Search for the cell housing the specified text and yield its (x, y) center coordinate. 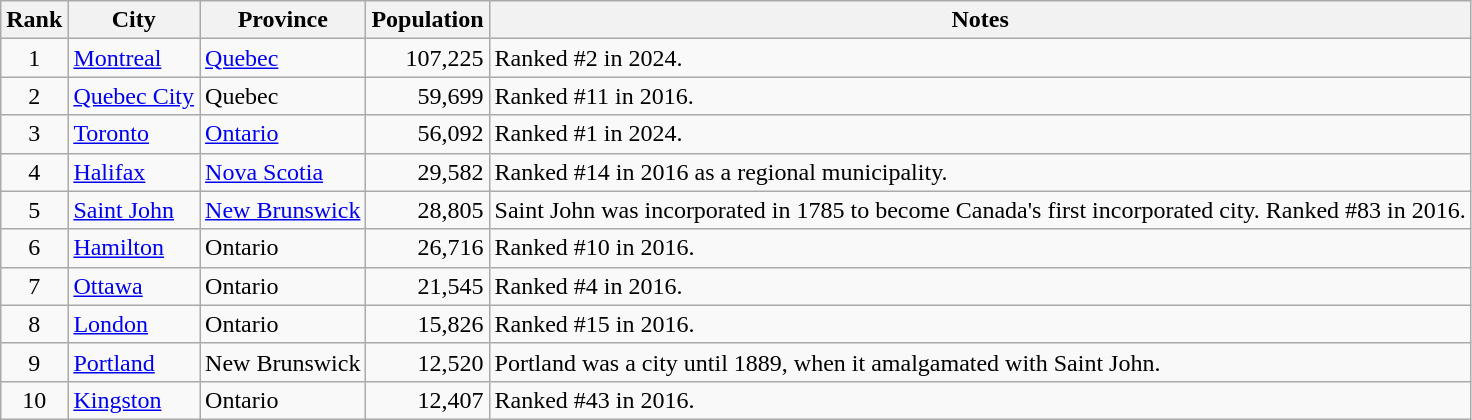
12,520 (428, 362)
Kingston (134, 400)
1 (34, 58)
Portland was a city until 1889, when it amalgamated with Saint John. (980, 362)
2 (34, 96)
London (134, 324)
Notes (980, 20)
6 (34, 248)
26,716 (428, 248)
107,225 (428, 58)
Hamilton (134, 248)
Population (428, 20)
5 (34, 210)
Montreal (134, 58)
Saint John (134, 210)
Portland (134, 362)
Ranked #2 in 2024. (980, 58)
City (134, 20)
Rank (34, 20)
56,092 (428, 134)
7 (34, 286)
3 (34, 134)
59,699 (428, 96)
Ranked #11 in 2016. (980, 96)
10 (34, 400)
28,805 (428, 210)
Province (283, 20)
12,407 (428, 400)
Ranked #10 in 2016. (980, 248)
9 (34, 362)
Ranked #4 in 2016. (980, 286)
21,545 (428, 286)
4 (34, 172)
15,826 (428, 324)
Ranked #43 in 2016. (980, 400)
Ranked #15 in 2016. (980, 324)
Nova Scotia (283, 172)
Ranked #1 in 2024. (980, 134)
8 (34, 324)
Ranked #14 in 2016 as a regional municipality. (980, 172)
Saint John was incorporated in 1785 to become Canada's first incorporated city. Ranked #83 in 2016. (980, 210)
29,582 (428, 172)
Ottawa (134, 286)
Quebec City (134, 96)
Halifax (134, 172)
Toronto (134, 134)
